Return [X, Y] of the center of cell containing provided text 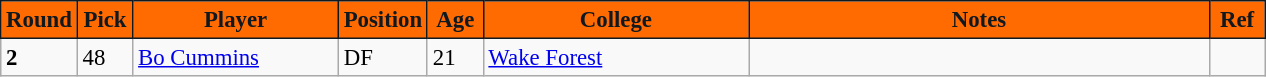
48 [105, 58]
Round [39, 20]
Player [236, 20]
2 [39, 58]
Position [382, 20]
Ref [1237, 20]
DF [382, 58]
21 [455, 58]
Notes [980, 20]
Bo Cummins [236, 58]
College [616, 20]
Pick [105, 20]
Wake Forest [616, 58]
Age [455, 20]
